Output the [x, y] coordinate of the center of the cell containing the given text.  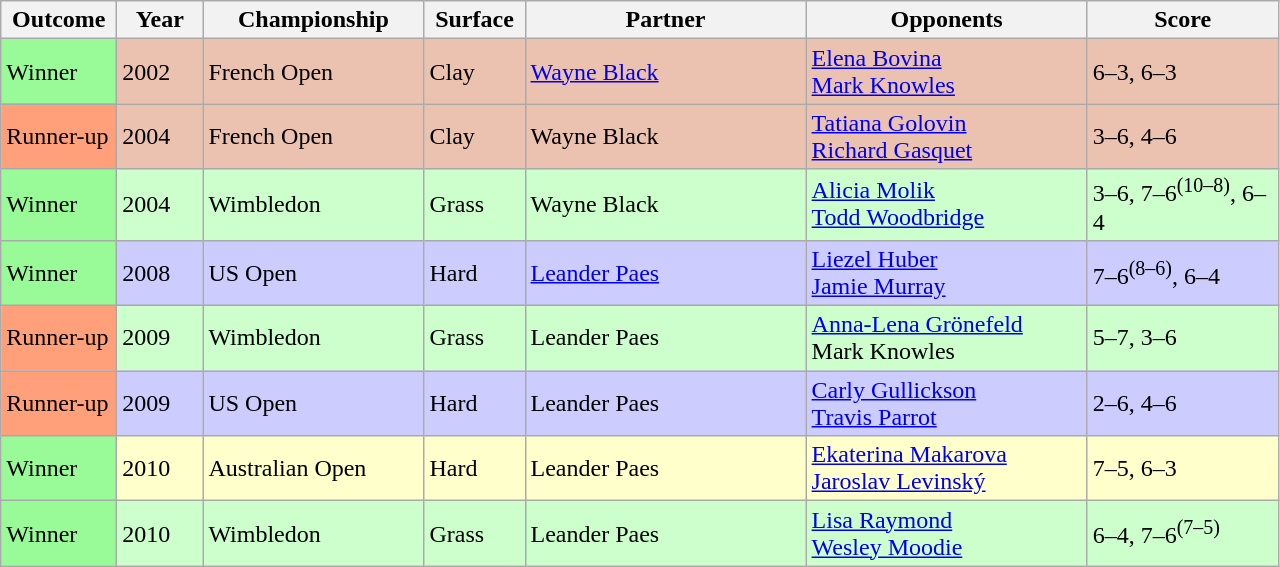
Tatiana Golovin Richard Gasquet [946, 136]
2002 [160, 72]
Alicia Molik Todd Woodbridge [946, 205]
Liezel Huber Jamie Murray [946, 272]
Surface [474, 20]
Australian Open [314, 468]
Score [1182, 20]
6–4, 7–6(7–5) [1182, 534]
Partner [666, 20]
7–6(8–6), 6–4 [1182, 272]
2–6, 4–6 [1182, 404]
3–6, 7–6(10–8), 6–4 [1182, 205]
Opponents [946, 20]
Championship [314, 20]
5–7, 3–6 [1182, 338]
3–6, 4–6 [1182, 136]
Outcome [59, 20]
7–5, 6–3 [1182, 468]
Ekaterina Makarova Jaroslav Levinský [946, 468]
2008 [160, 272]
Carly Gullickson Travis Parrot [946, 404]
Lisa Raymond Wesley Moodie [946, 534]
Elena Bovina Mark Knowles [946, 72]
Year [160, 20]
6–3, 6–3 [1182, 72]
Anna-Lena Grönefeld Mark Knowles [946, 338]
